For the text-containing cell, return its midpoint in (x, y) coordinate format. 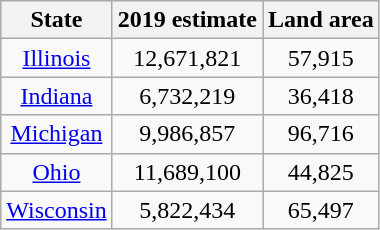
Illinois (56, 58)
Wisconsin (56, 210)
96,716 (322, 134)
Michigan (56, 134)
Indiana (56, 96)
65,497 (322, 210)
11,689,100 (187, 172)
6,732,219 (187, 96)
Land area (322, 20)
2019 estimate (187, 20)
Ohio (56, 172)
44,825 (322, 172)
12,671,821 (187, 58)
36,418 (322, 96)
9,986,857 (187, 134)
5,822,434 (187, 210)
State (56, 20)
57,915 (322, 58)
